Scan for the cell matching the given text and deliver its (x, y) coordinate at center. 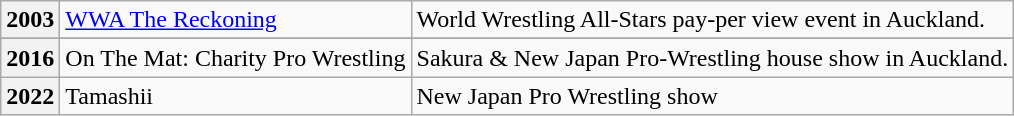
New Japan Pro Wrestling show (712, 96)
On The Mat: Charity Pro Wrestling (236, 58)
2022 (30, 96)
2016 (30, 58)
Tamashii (236, 96)
World Wrestling All-Stars pay-per view event in Auckland. (712, 20)
Sakura & New Japan Pro-Wrestling house show in Auckland. (712, 58)
WWA The Reckoning (236, 20)
2003 (30, 20)
